Detect which cell encompasses the target text, then output its (X, Y) center coordinate. 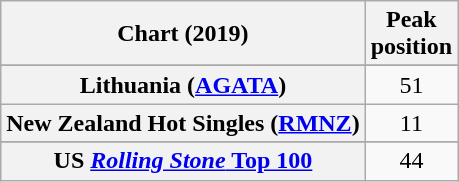
Lithuania (AGATA) (183, 85)
New Zealand Hot Singles (RMNZ) (183, 123)
51 (411, 85)
Peakposition (411, 34)
US Rolling Stone Top 100 (183, 161)
11 (411, 123)
44 (411, 161)
Chart (2019) (183, 34)
